Provide the [x, y] coordinate of the cell's center where the given text is located.  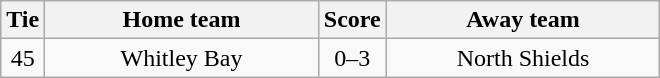
45 [23, 58]
Home team [182, 20]
Tie [23, 20]
Away team [523, 20]
North Shields [523, 58]
Whitley Bay [182, 58]
Score [352, 20]
0–3 [352, 58]
